Detect which cell encompasses the target text, then output its (X, Y) center coordinate. 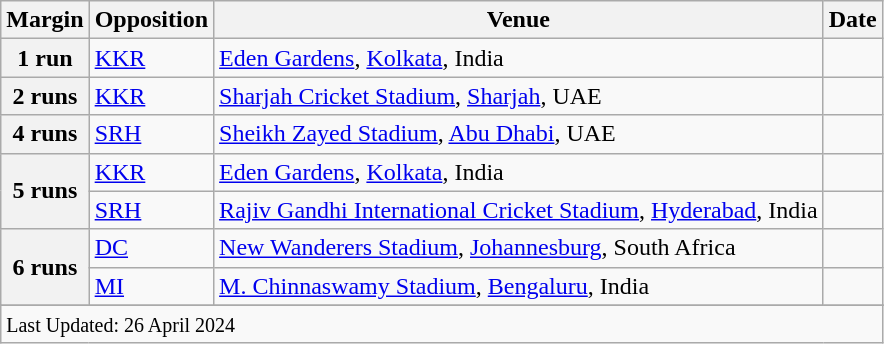
Venue (519, 20)
Rajiv Gandhi International Cricket Stadium, Hyderabad, India (519, 210)
Sharjah Cricket Stadium, Sharjah, UAE (519, 96)
Opposition (151, 20)
1 run (45, 58)
Sheikh Zayed Stadium, Abu Dhabi, UAE (519, 134)
Last Updated: 26 April 2024 (442, 324)
Date (852, 20)
4 runs (45, 134)
M. Chinnaswamy Stadium, Bengaluru, India (519, 286)
MI (151, 286)
6 runs (45, 267)
DC (151, 248)
New Wanderers Stadium, Johannesburg, South Africa (519, 248)
Margin (45, 20)
2 runs (45, 96)
5 runs (45, 191)
